Capture the cell that displays the provided text and extract its (x, y) central coordinate. 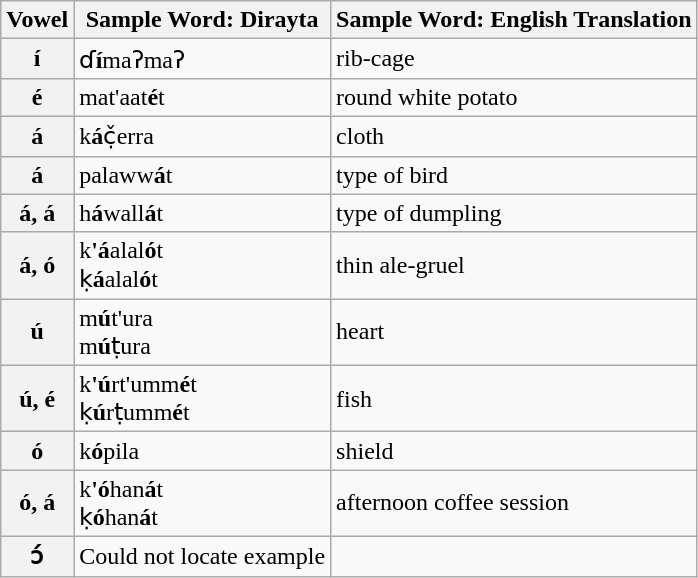
Could not locate example (202, 556)
ó, á (38, 504)
k'áalalótḳáalalót (202, 266)
rib-cage (514, 59)
ɗímaʔmaʔ (202, 59)
k'úrt'ummétḳúrṭummét (202, 398)
á, ó (38, 266)
heart (514, 332)
kópila (202, 451)
Sample Word: Dirayta (202, 20)
mat'aatét (202, 97)
mút'uramúṭura (202, 332)
cloth (514, 136)
fish (514, 398)
afternoon coffee session (514, 504)
ú (38, 332)
shield (514, 451)
ɔ́ (38, 556)
thin ale-gruel (514, 266)
type of dumpling (514, 213)
ú, é (38, 398)
palawwát (202, 175)
háwallát (202, 213)
ó (38, 451)
k'óhanátḳóhanát (202, 504)
type of bird (514, 175)
round white potato (514, 97)
é (38, 97)
Vowel (38, 20)
Sample Word: English Translation (514, 20)
á, á (38, 213)
káč̣erra (202, 136)
í (38, 59)
